From the cell containing the given text, extract its center point as [x, y] coordinate. 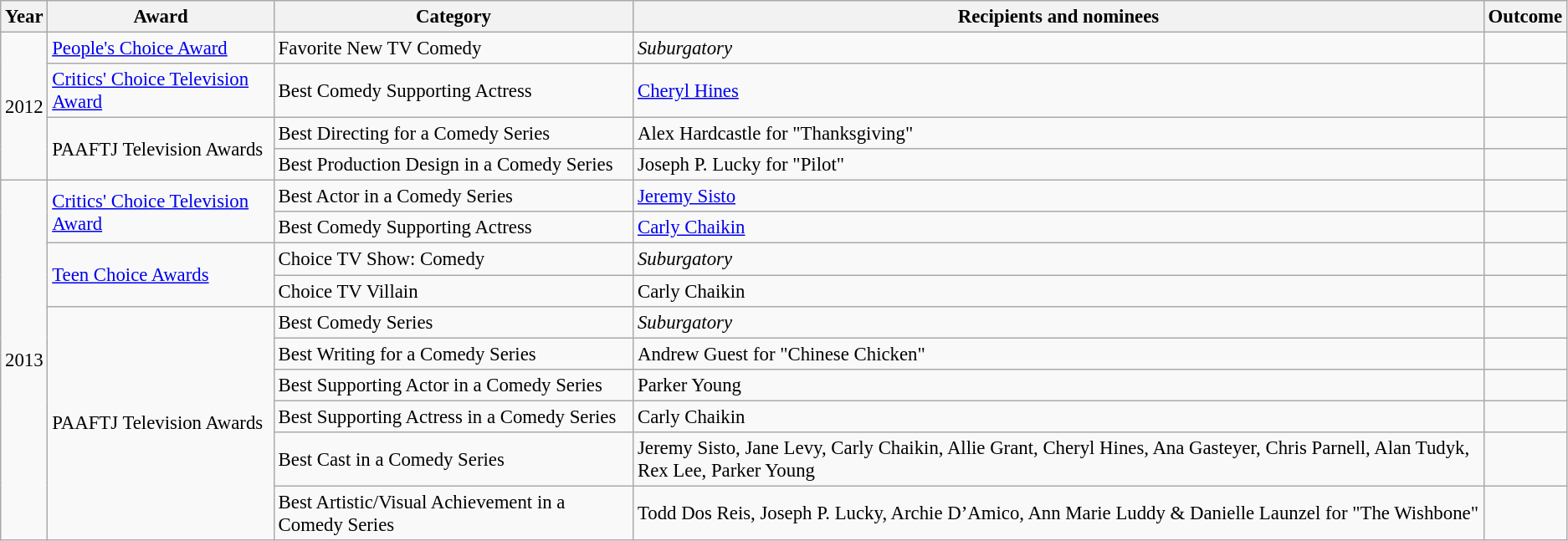
Favorite New TV Comedy [453, 48]
People's Choice Award [161, 48]
Best Production Design in a Comedy Series [453, 165]
Category [453, 17]
Year [24, 17]
Best Supporting Actor in a Comedy Series [453, 385]
Best Actor in a Comedy Series [453, 196]
Best Supporting Actress in a Comedy Series [453, 416]
Teen Choice Awards [161, 274]
Award [161, 17]
Best Artistic/Visual Achievement in a Comedy Series [453, 513]
Cheryl Hines [1059, 90]
Joseph P. Lucky for "Pilot" [1059, 165]
2013 [24, 360]
Andrew Guest for "Chinese Chicken" [1059, 354]
Best Cast in a Comedy Series [453, 460]
Todd Dos Reis, Joseph P. Lucky, Archie D’Amico, Ann Marie Luddy & Danielle Launzel for "The Wishbone" [1059, 513]
Alex Hardcastle for "Thanksgiving" [1059, 134]
Jeremy Sisto [1059, 196]
Choice TV Show: Comedy [453, 259]
Choice TV Villain [453, 291]
Best Directing for a Comedy Series [453, 134]
Recipients and nominees [1059, 17]
Jeremy Sisto, Jane Levy, Carly Chaikin, Allie Grant, Cheryl Hines, Ana Gasteyer, Chris Parnell, Alan Tudyk, Rex Lee, Parker Young [1059, 460]
Best Writing for a Comedy Series [453, 354]
Outcome [1524, 17]
Best Comedy Series [453, 322]
Parker Young [1059, 385]
2012 [24, 107]
